From the cell containing the given text, extract its center point as [X, Y] coordinate. 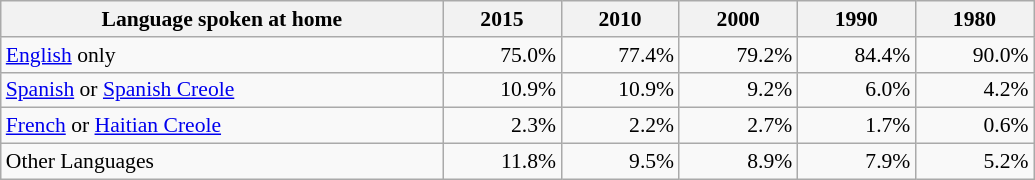
English only [222, 55]
84.4% [856, 55]
9.5% [620, 162]
2.2% [620, 126]
2.3% [502, 126]
79.2% [738, 55]
1980 [974, 19]
2.7% [738, 126]
0.6% [974, 126]
Language spoken at home [222, 19]
2010 [620, 19]
77.4% [620, 55]
11.8% [502, 162]
French or Haitian Creole [222, 126]
8.9% [738, 162]
2015 [502, 19]
1.7% [856, 126]
90.0% [974, 55]
6.0% [856, 90]
75.0% [502, 55]
Other Languages [222, 162]
5.2% [974, 162]
7.9% [856, 162]
4.2% [974, 90]
9.2% [738, 90]
2000 [738, 19]
1990 [856, 19]
Spanish or Spanish Creole [222, 90]
